Determine the [X, Y] coordinate at the center of the cell enclosing the given text.  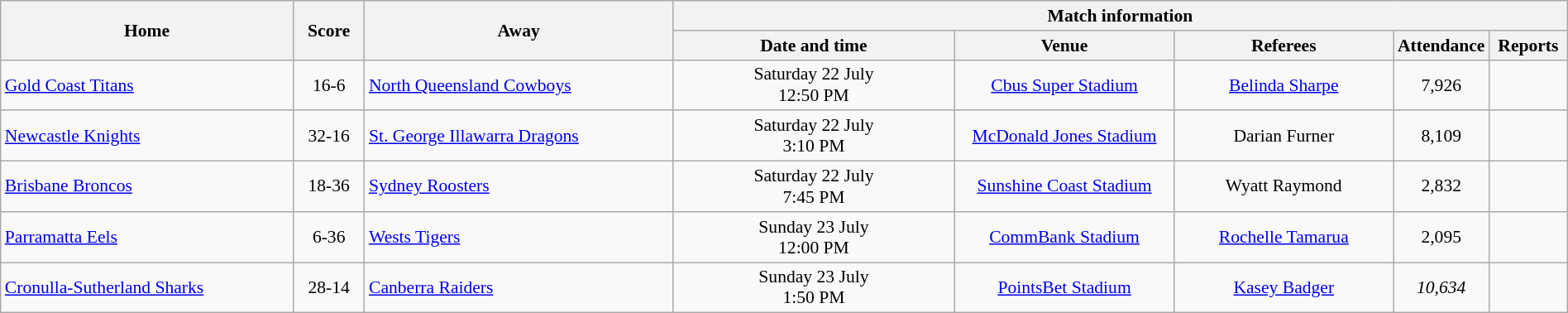
Sunday 23 July12:00 PM [814, 237]
Gold Coast Titans [147, 84]
Brisbane Broncos [147, 187]
16-6 [329, 84]
McDonald Jones Stadium [1064, 136]
6-36 [329, 237]
Venue [1064, 46]
Sunshine Coast Stadium [1064, 187]
Sydney Roosters [519, 187]
Away [519, 30]
Rochelle Tamarua [1284, 237]
Kasey Badger [1284, 288]
Match information [1120, 16]
Sunday 23 July1:50 PM [814, 288]
10,634 [1441, 288]
2,095 [1441, 237]
28-14 [329, 288]
CommBank Stadium [1064, 237]
Date and time [814, 46]
18-36 [329, 187]
Referees [1284, 46]
32-16 [329, 136]
Wests Tigers [519, 237]
Attendance [1441, 46]
St. George Illawarra Dragons [519, 136]
Darian Furner [1284, 136]
Parramatta Eels [147, 237]
Home [147, 30]
2,832 [1441, 187]
8,109 [1441, 136]
7,926 [1441, 84]
PointsBet Stadium [1064, 288]
Score [329, 30]
Newcastle Knights [147, 136]
North Queensland Cowboys [519, 84]
Reports [1528, 46]
Belinda Sharpe [1284, 84]
Cronulla-Sutherland Sharks [147, 288]
Wyatt Raymond [1284, 187]
Saturday 22 July7:45 PM [814, 187]
Canberra Raiders [519, 288]
Cbus Super Stadium [1064, 84]
Saturday 22 July3:10 PM [814, 136]
Saturday 22 July12:50 PM [814, 84]
